Scan for the cell matching the given text and deliver its (x, y) coordinate at center. 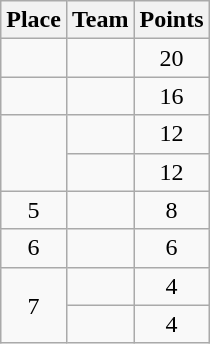
5 (34, 210)
Points (172, 20)
16 (172, 96)
Place (34, 20)
8 (172, 210)
7 (34, 305)
20 (172, 58)
Team (100, 20)
